Scan for the cell matching the given text and deliver its (x, y) coordinate at center. 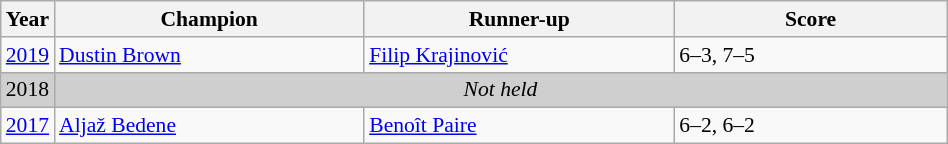
Filip Krajinović (519, 55)
Dustin Brown (209, 55)
2018 (28, 90)
Runner-up (519, 19)
Benoît Paire (519, 126)
6–2, 6–2 (810, 126)
2017 (28, 126)
6–3, 7–5 (810, 55)
Champion (209, 19)
2019 (28, 55)
Not held (500, 90)
Score (810, 19)
Aljaž Bedene (209, 126)
Year (28, 19)
